Extract the (x, y) coordinate from the center of the cell holding the provided text.  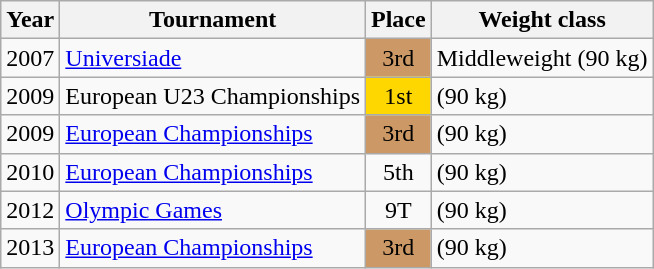
2012 (30, 210)
Middleweight (90 kg) (542, 58)
Universiade (213, 58)
Tournament (213, 20)
Weight class (542, 20)
European U23 Championships (213, 96)
2007 (30, 58)
Olympic Games (213, 210)
1st (399, 96)
2010 (30, 172)
2013 (30, 248)
Place (399, 20)
5th (399, 172)
Year (30, 20)
9T (399, 210)
